Extract the (x, y) coordinate from the center of the cell holding the provided text.  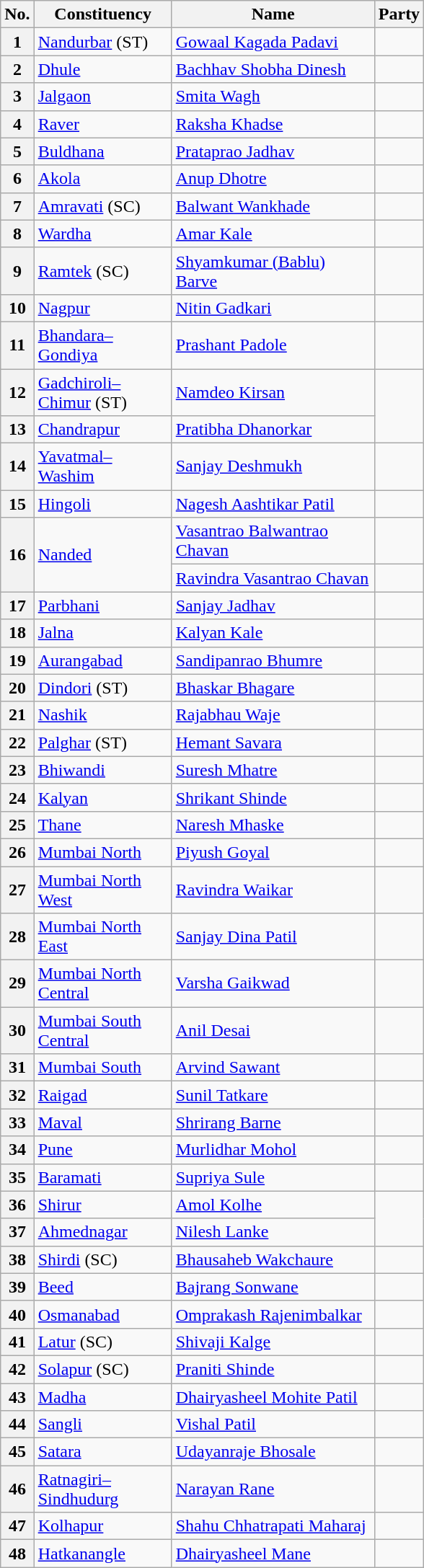
Parbhani (102, 606)
Suresh Mhatre (273, 770)
Amol Kolhe (273, 1205)
Ahmednagar (102, 1232)
Mumbai North West (102, 890)
Ravindra Waikar (273, 890)
Constituency (102, 14)
Amar Kale (273, 234)
16 (17, 555)
Shrikant Shinde (273, 797)
2 (17, 69)
Madha (102, 1396)
Name (273, 14)
14 (17, 467)
Rajabhau Waje (273, 715)
Mumbai North (102, 852)
Murlidhar Mohol (273, 1150)
Party (399, 14)
Nilesh Lanke (273, 1232)
Anil Desai (273, 1031)
27 (17, 890)
Nanded (102, 555)
33 (17, 1122)
Balwant Wankhade (273, 206)
No. (17, 14)
Praniti Shinde (273, 1369)
Ratnagiri–Sindhudurg (102, 1489)
42 (17, 1369)
Satara (102, 1452)
Vishal Patil (273, 1425)
Supriya Sule (273, 1177)
Naresh Mhaske (273, 825)
Raigad (102, 1095)
18 (17, 633)
47 (17, 1526)
Shivaji Kalge (273, 1342)
26 (17, 852)
Bhaskar Bhagare (273, 688)
Hingoli (102, 504)
Sanjay Jadhav (273, 606)
31 (17, 1068)
Osmanabad (102, 1314)
Varsha Gaikwad (273, 983)
22 (17, 743)
Buldhana (102, 151)
Nagesh Aashtikar Patil (273, 504)
Dindori (ST) (102, 688)
29 (17, 983)
Ravindra Vasantrao Chavan (273, 578)
8 (17, 234)
Mumbai South Central (102, 1031)
9 (17, 271)
46 (17, 1489)
Gadchiroli–Chimur (ST) (102, 392)
Prataprao Jadhav (273, 151)
37 (17, 1232)
Vasantrao Balwantrao Chavan (273, 541)
1 (17, 42)
Thane (102, 825)
32 (17, 1095)
Hemant Savara (273, 743)
7 (17, 206)
23 (17, 770)
28 (17, 937)
Latur (SC) (102, 1342)
40 (17, 1314)
Nitin Gadkari (273, 308)
Ramtek (SC) (102, 271)
4 (17, 124)
Maval (102, 1122)
10 (17, 308)
3 (17, 97)
Mumbai South (102, 1068)
Nandurbar (ST) (102, 42)
19 (17, 660)
Bajrang Sonwane (273, 1287)
Dhairyasheel Mane (273, 1554)
Jalgaon (102, 97)
Bhandara–Gondiya (102, 345)
41 (17, 1342)
Nagpur (102, 308)
11 (17, 345)
12 (17, 392)
Amravati (SC) (102, 206)
Raver (102, 124)
Shahu Chhatrapati Maharaj (273, 1526)
Aurangabad (102, 660)
13 (17, 430)
Prashant Padole (273, 345)
Sanjay Deshmukh (273, 467)
Wardha (102, 234)
25 (17, 825)
44 (17, 1425)
Shirur (102, 1205)
Omprakash Rajenimbalkar (273, 1314)
Pune (102, 1150)
Solapur (SC) (102, 1369)
Mumbai North East (102, 937)
Piyush Goyal (273, 852)
Sanjay Dina Patil (273, 937)
Mumbai North Central (102, 983)
Shirdi (SC) (102, 1259)
Chandrapur (102, 430)
48 (17, 1554)
Shrirang Barne (273, 1122)
Bachhav Shobha Dinesh (273, 69)
Gowaal Kagada Padavi (273, 42)
Udayanraje Bhosale (273, 1452)
21 (17, 715)
17 (17, 606)
6 (17, 179)
Smita Wagh (273, 97)
Narayan Rane (273, 1489)
Hatkanangle (102, 1554)
38 (17, 1259)
24 (17, 797)
Dhule (102, 69)
Dhairyasheel Mohite Patil (273, 1396)
Sangli (102, 1425)
Raksha Khadse (273, 124)
Baramati (102, 1177)
Akola (102, 179)
15 (17, 504)
Sandipanrao Bhumre (273, 660)
45 (17, 1452)
39 (17, 1287)
Beed (102, 1287)
Yavatmal–Washim (102, 467)
Bhiwandi (102, 770)
30 (17, 1031)
Kalyan (102, 797)
Pratibha Dhanorkar (273, 430)
Kolhapur (102, 1526)
Jalna (102, 633)
43 (17, 1396)
Bhausaheb Wakchaure (273, 1259)
Nashik (102, 715)
35 (17, 1177)
Anup Dhotre (273, 179)
34 (17, 1150)
Sunil Tatkare (273, 1095)
Kalyan Kale (273, 633)
Namdeo Kirsan (273, 392)
Arvind Sawant (273, 1068)
20 (17, 688)
36 (17, 1205)
5 (17, 151)
Palghar (ST) (102, 743)
Shyamkumar (Bablu) Barve (273, 271)
